Provide the [X, Y] coordinate of the cell's center where the given text is located.  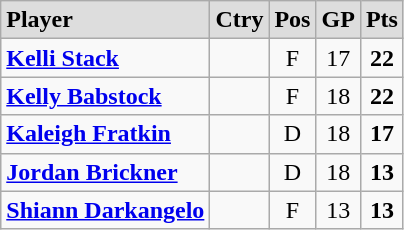
Kelli Stack [106, 58]
Pos [292, 20]
Shiann Darkangelo [106, 210]
Pts [382, 20]
Player [106, 20]
Kelly Babstock [106, 96]
GP [338, 20]
Jordan Brickner [106, 172]
Ctry [240, 20]
Kaleigh Fratkin [106, 134]
